Identify which cell holds the provided text, then report its [X, Y] central coordinate. 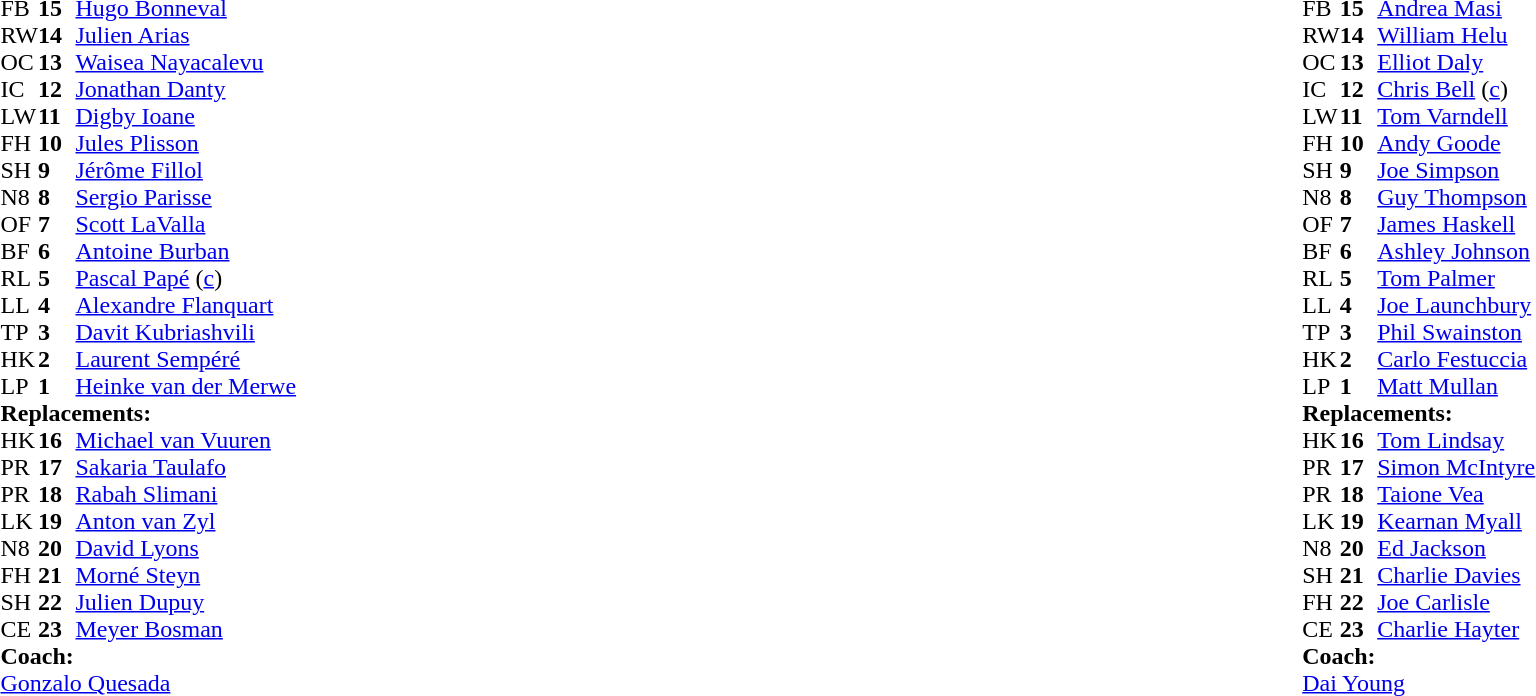
Andy Goode [1456, 144]
Simon McIntyre [1456, 468]
William Helu [1456, 36]
Anton van Zyl [186, 522]
Julien Arias [186, 36]
Michael van Vuuren [186, 440]
James Haskell [1456, 224]
Joe Launchbury [1456, 306]
Waisea Nayacalevu [186, 62]
Meyer Bosman [186, 630]
Digby Ioane [186, 116]
Morné Steyn [186, 576]
Kearnan Myall [1456, 522]
Elliot Daly [1456, 62]
Pascal Papé (c) [186, 278]
Carlo Festuccia [1456, 360]
Scott LaValla [186, 224]
Matt Mullan [1456, 386]
Sergio Parisse [186, 198]
Ashley Johnson [1456, 252]
Joe Simpson [1456, 170]
Heinke van der Merwe [186, 386]
Julien Dupuy [186, 602]
David Lyons [186, 548]
Antoine Burban [186, 252]
Tom Lindsay [1456, 440]
Davit Kubriashvili [186, 332]
Rabah Slimani [186, 494]
Sakaria Taulafo [186, 468]
Tom Palmer [1456, 278]
Taione Vea [1456, 494]
Joe Carlisle [1456, 602]
Charlie Hayter [1456, 630]
Chris Bell (c) [1456, 90]
Laurent Sempéré [186, 360]
Jules Plisson [186, 144]
Tom Varndell [1456, 116]
Jonathan Danty [186, 90]
Charlie Davies [1456, 576]
Alexandre Flanquart [186, 306]
Ed Jackson [1456, 548]
Phil Swainston [1456, 332]
Jérôme Fillol [186, 170]
Guy Thompson [1456, 198]
